Return the (x, y) coordinate for the center point of the cell that contains the specified text.  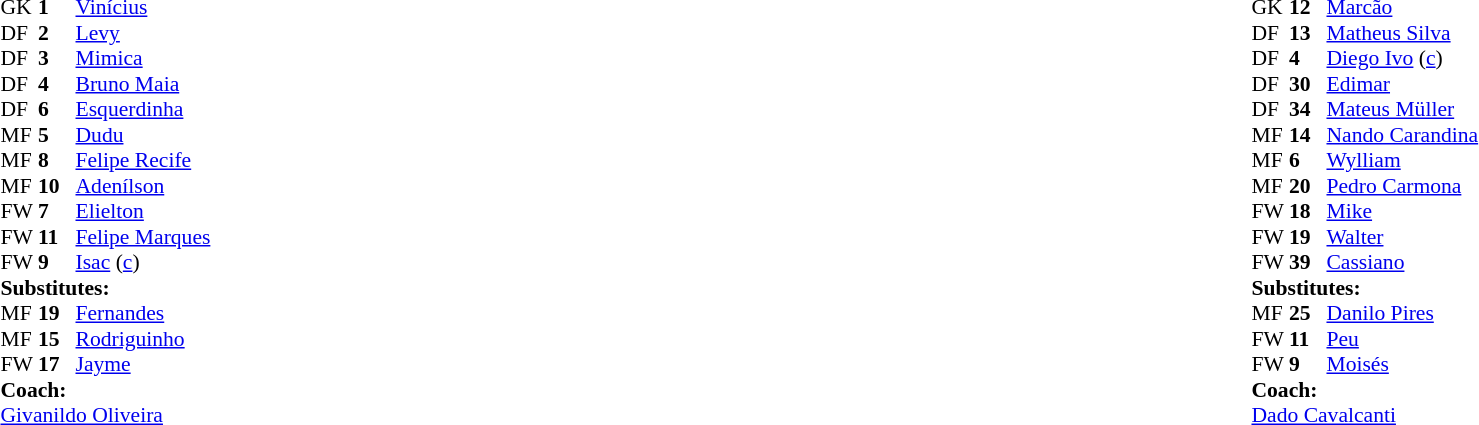
Wylliam (1402, 161)
Esquerdinha (144, 109)
14 (1308, 135)
Pedro Carmona (1402, 186)
30 (1308, 84)
20 (1308, 186)
Moisés (1402, 365)
Matheus Silva (1402, 33)
Rodriguinho (144, 339)
Cassiano (1402, 263)
15 (57, 339)
Dudu (144, 135)
Fernandes (144, 313)
Adenílson (144, 186)
Jayme (144, 365)
34 (1308, 109)
Felipe Recife (144, 161)
10 (57, 186)
Elielton (144, 211)
18 (1308, 211)
17 (57, 365)
Peu (1402, 339)
Felipe Marques (144, 237)
Walter (1402, 237)
Mateus Müller (1402, 109)
7 (57, 211)
Levy (144, 33)
Edimar (1402, 84)
2 (57, 33)
Danilo Pires (1402, 313)
Bruno Maia (144, 84)
25 (1308, 313)
3 (57, 59)
8 (57, 161)
Mimica (144, 59)
Diego Ivo (c) (1402, 59)
Mike (1402, 211)
5 (57, 135)
13 (1308, 33)
Nando Carandina (1402, 135)
39 (1308, 263)
Isac (c) (144, 263)
